Return [x, y] of the center of cell containing provided text 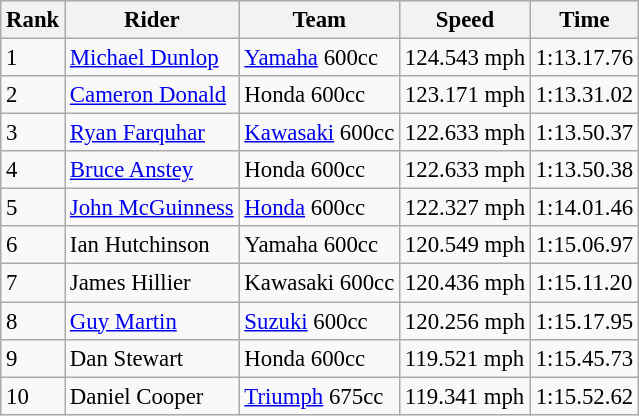
Time [584, 20]
5 [33, 208]
Ryan Farquhar [152, 133]
Team [320, 20]
7 [33, 283]
Ian Hutchinson [152, 245]
Rank [33, 20]
1:15.11.20 [584, 283]
Dan Stewart [152, 358]
8 [33, 321]
1:14.01.46 [584, 208]
1:15.06.97 [584, 245]
Guy Martin [152, 321]
120.549 mph [466, 245]
1:13.50.38 [584, 170]
John McGuinness [152, 208]
1:15.17.95 [584, 321]
6 [33, 245]
123.171 mph [466, 95]
Rider [152, 20]
1:15.52.62 [584, 396]
119.521 mph [466, 358]
Speed [466, 20]
120.436 mph [466, 283]
10 [33, 396]
Bruce Anstey [152, 170]
Daniel Cooper [152, 396]
Triumph 675cc [320, 396]
124.543 mph [466, 58]
1:13.31.02 [584, 95]
122.327 mph [466, 208]
James Hillier [152, 283]
1 [33, 58]
1:13.17.76 [584, 58]
119.341 mph [466, 396]
4 [33, 170]
Suzuki 600cc [320, 321]
Cameron Donald [152, 95]
1:15.45.73 [584, 358]
2 [33, 95]
9 [33, 358]
1:13.50.37 [584, 133]
Michael Dunlop [152, 58]
3 [33, 133]
120.256 mph [466, 321]
